Return [x, y] of the center of cell containing provided text 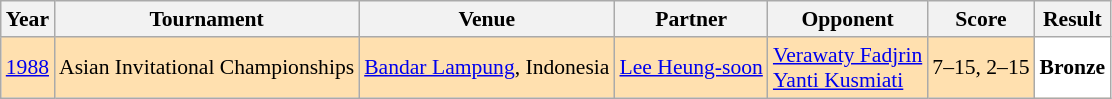
Lee Heung-soon [690, 68]
1988 [28, 68]
7–15, 2–15 [980, 68]
Opponent [848, 19]
Bandar Lampung, Indonesia [486, 68]
Result [1073, 19]
Venue [486, 19]
Verawaty Fadjrin Yanti Kusmiati [848, 68]
Bronze [1073, 68]
Year [28, 19]
Partner [690, 19]
Asian Invitational Championships [206, 68]
Score [980, 19]
Tournament [206, 19]
